For the text-containing cell, return its midpoint in [x, y] coordinate format. 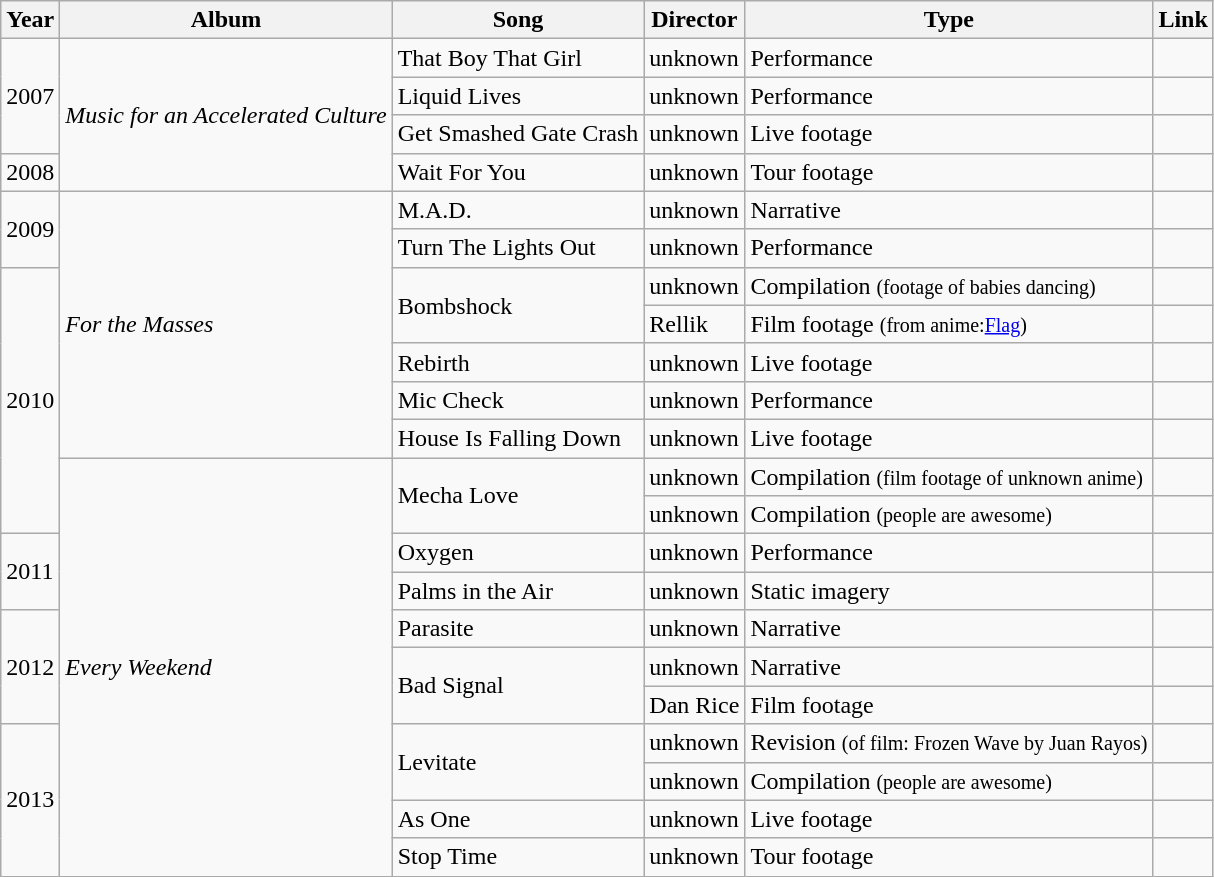
2013 [30, 800]
Turn The Lights Out [518, 248]
Parasite [518, 629]
Director [694, 20]
Link [1183, 20]
2011 [30, 572]
Dan Rice [694, 705]
Rellik [694, 324]
Rebirth [518, 362]
Mecha Love [518, 496]
2010 [30, 400]
Static imagery [949, 591]
Levitate [518, 762]
Liquid Lives [518, 96]
Type [949, 20]
Bombshock [518, 305]
Every Weekend [226, 668]
Year [30, 20]
Compilation (footage of babies dancing) [949, 286]
Mic Check [518, 400]
Film footage (from anime:Flag) [949, 324]
Compilation (film footage of unknown anime) [949, 477]
Film footage [949, 705]
Stop Time [518, 857]
Song [518, 20]
Album [226, 20]
2012 [30, 667]
2008 [30, 172]
Revision (of film: Frozen Wave by Juan Rayos) [949, 743]
For the Masses [226, 324]
Get Smashed Gate Crash [518, 134]
As One [518, 819]
Oxygen [518, 553]
House Is Falling Down [518, 438]
That Boy That Girl [518, 58]
2009 [30, 229]
Palms in the Air [518, 591]
Bad Signal [518, 686]
Music for an Accelerated Culture [226, 115]
Wait For You [518, 172]
M.A.D. [518, 210]
2007 [30, 96]
